Output the [X, Y] coordinate of the center of the cell containing the given text.  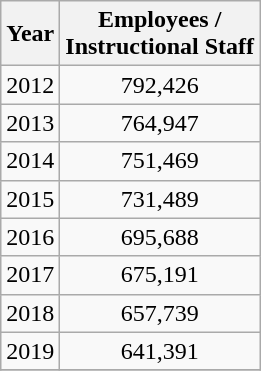
675,191 [160, 275]
751,469 [160, 161]
641,391 [160, 351]
731,489 [160, 199]
792,426 [160, 85]
2016 [30, 237]
Employees / Instructional Staff [160, 34]
Year [30, 34]
2012 [30, 85]
2017 [30, 275]
657,739 [160, 313]
695,688 [160, 237]
2013 [30, 123]
764,947 [160, 123]
2018 [30, 313]
2015 [30, 199]
2014 [30, 161]
2019 [30, 351]
